Identify which cell holds the provided text, then report its [X, Y] central coordinate. 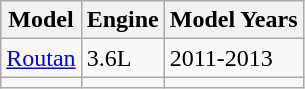
Engine [122, 20]
Model Years [234, 20]
Model [41, 20]
Routan [41, 58]
3.6L [122, 58]
2011-2013 [234, 58]
